Search for the cell housing the specified text and yield its [X, Y] center coordinate. 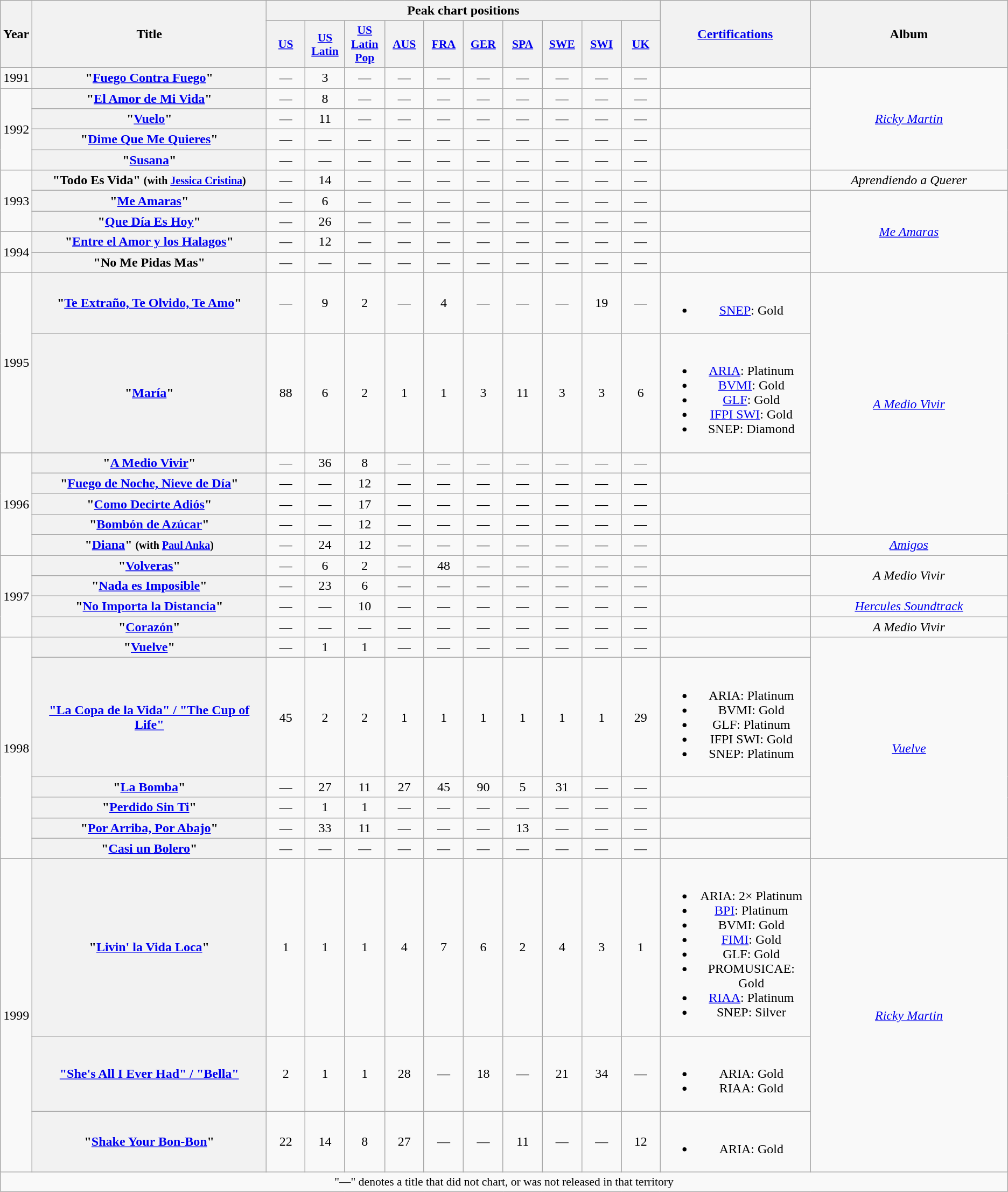
UK [641, 44]
48 [444, 565]
"Vuelo" [150, 119]
"Por Arriba, Por Abajo" [150, 828]
"Susana" [150, 160]
"A Medio Vivir" [150, 463]
19 [602, 303]
Me Amaras [909, 232]
88 [286, 393]
"Nada es Imposible" [150, 586]
Peak chart positions [463, 11]
Amigos [909, 545]
24 [325, 545]
US Latin [325, 44]
1991 [16, 78]
21 [562, 1074]
29 [641, 717]
Aprendiendo a Querer [909, 180]
"Perdido Sin Ti" [150, 807]
1995 [16, 363]
SWE [562, 44]
ARIA: PlatinumBVMI: GoldGLF: PlatinumIFPI SWI: GoldSNEP: Platinum [736, 717]
10 [365, 607]
"Diana" (with Paul Anka) [150, 545]
ARIA: PlatinumBVMI: GoldGLF: GoldIFPI SWI: GoldSNEP: Diamond [736, 393]
13 [522, 828]
33 [325, 828]
SNEP: Gold [736, 303]
23 [325, 586]
"Que Día Es Hoy" [150, 221]
90 [484, 787]
Album [909, 34]
US Latin Pop [365, 44]
"Volveras" [150, 565]
"Entre el Amor y los Halagos" [150, 242]
ARIA: 2× PlatinumBPI: PlatinumBVMI: GoldFIMI: GoldGLF: GoldPROMUSICAE: GoldRIAA: PlatinumSNEP: Silver [736, 947]
"She's All I Ever Had" / "Bella" [150, 1074]
US [286, 44]
SPA [522, 44]
"Bombón de Azúcar" [150, 524]
36 [325, 463]
1997 [16, 596]
GER [484, 44]
5 [522, 787]
26 [325, 221]
"Casi un Bolero" [150, 848]
28 [404, 1074]
"Fuego de Noche, Nieve de Día" [150, 483]
"Corazón" [150, 627]
17 [365, 504]
"La Copa de la Vida" / "The Cup of Life" [150, 717]
"—" denotes a title that did not chart, or was not released in that territory [504, 1182]
"No Importa la Distancia" [150, 607]
22 [286, 1142]
"Vuelve" [150, 647]
34 [602, 1074]
1996 [16, 504]
1998 [16, 748]
1992 [16, 129]
31 [562, 787]
7 [444, 947]
"Te Extraño, Te Olvido, Te Amo" [150, 303]
Vuelve [909, 748]
"El Amor de Mi Vida" [150, 99]
1993 [16, 201]
FRA [444, 44]
18 [484, 1074]
"Todo Es Vida" (with Jessica Cristina) [150, 180]
"Fuego Contra Fuego" [150, 78]
"Como Decirte Adiós" [150, 504]
ARIA: GoldRIAA: Gold [736, 1074]
"La Bomba" [150, 787]
Hercules Soundtrack [909, 607]
"Dime Que Me Quieres" [150, 140]
ARIA: Gold [736, 1142]
"Me Amaras" [150, 201]
1994 [16, 252]
"Livin' la Vida Loca" [150, 947]
"No Me Pidas Mas" [150, 262]
"María" [150, 393]
"Shake Your Bon-Bon" [150, 1142]
Year [16, 34]
Title [150, 34]
1999 [16, 1015]
Certifications [736, 34]
9 [325, 303]
AUS [404, 44]
SWI [602, 44]
